Determine the (x, y) coordinate at the center of the cell enclosing the given text.  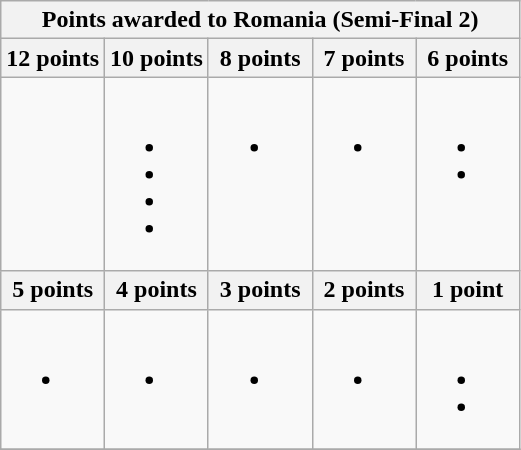
4 points (157, 290)
8 points (260, 58)
3 points (260, 290)
1 point (468, 290)
7 points (364, 58)
2 points (364, 290)
12 points (53, 58)
10 points (157, 58)
5 points (53, 290)
6 points (468, 58)
Points awarded to Romania (Semi-Final 2) (260, 20)
